Return [X, Y] of the center of cell containing provided text 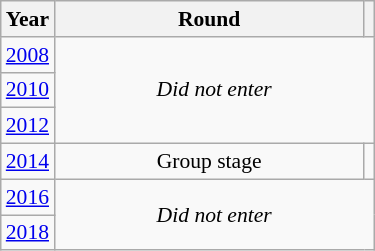
Group stage [209, 162]
2012 [28, 126]
2008 [28, 55]
Round [209, 19]
2014 [28, 162]
2018 [28, 233]
2016 [28, 197]
Year [28, 19]
2010 [28, 90]
